Provide the [x, y] coordinate of the cell's center where the given text is located.  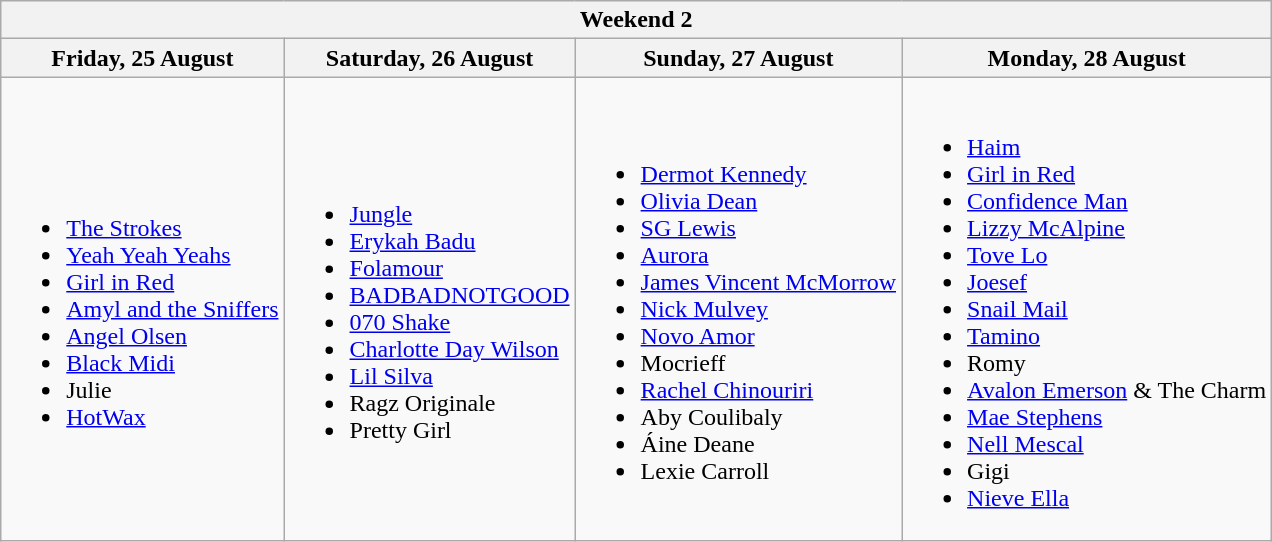
Weekend 2 [636, 20]
Sunday, 27 August [738, 58]
JungleErykah BaduFolamourBADBADNOTGOOD070 ShakeCharlotte Day WilsonLil SilvaRagz OriginalePretty Girl [430, 309]
Monday, 28 August [1087, 58]
Saturday, 26 August [430, 58]
Friday, 25 August [142, 58]
Dermot KennedyOlivia DeanSG LewisAuroraJames Vincent McMorrowNick MulveyNovo AmorMocrieffRachel ChinouririAby CoulibalyÁine DeaneLexie Carroll [738, 309]
HaimGirl in RedConfidence ManLizzy McAlpineTove LoJoesefSnail MailTaminoRomyAvalon Emerson & The CharmMae StephensNell MescalGigiNieve Ella [1087, 309]
The StrokesYeah Yeah YeahsGirl in RedAmyl and the SniffersAngel OlsenBlack MidiJulieHotWax [142, 309]
